Provide the [X, Y] coordinate of the cell's center where the given text is located.  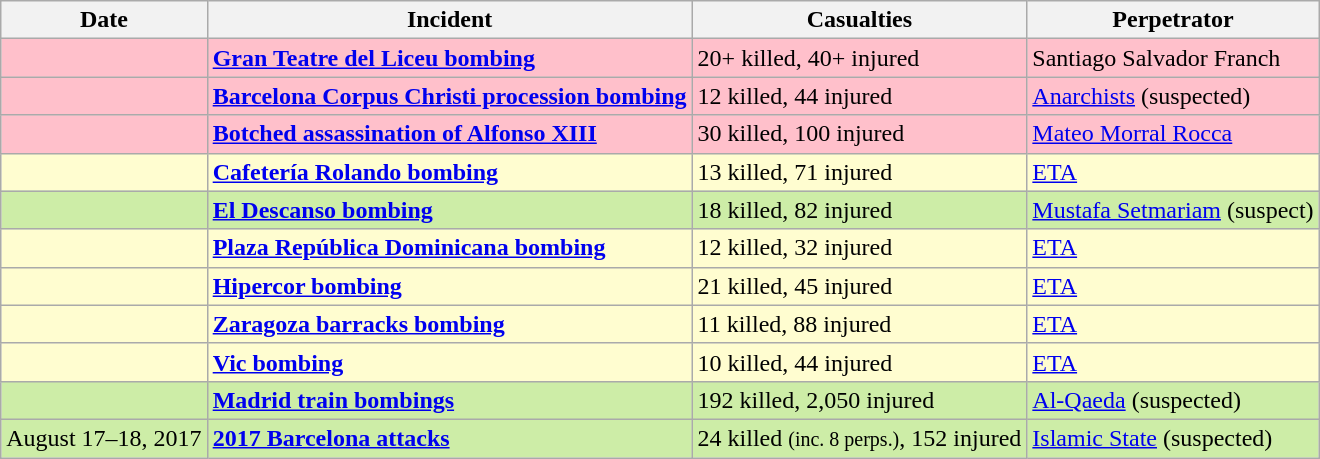
Zaragoza barracks bombing [450, 324]
13 killed, 71 injured [860, 172]
2017 Barcelona attacks [450, 438]
10 killed, 44 injured [860, 362]
30 killed, 100 injured [860, 134]
192 killed, 2,050 injured [860, 400]
August 17–18, 2017 [104, 438]
12 killed, 32 injured [860, 248]
Cafetería Rolando bombing [450, 172]
21 killed, 45 injured [860, 286]
Incident [450, 20]
Santiago Salvador Franch [1173, 58]
Mateo Morral Rocca [1173, 134]
18 killed, 82 injured [860, 210]
12 killed, 44 injured [860, 96]
Madrid train bombings [450, 400]
Gran Teatre del Liceu bombing [450, 58]
Mustafa Setmariam (suspect) [1173, 210]
Hipercor bombing [450, 286]
Barcelona Corpus Christi procession bombing [450, 96]
Plaza República Dominicana bombing [450, 248]
Perpetrator [1173, 20]
Al-Qaeda (suspected) [1173, 400]
20+ killed, 40+ injured [860, 58]
Casualties [860, 20]
24 killed (inc. 8 perps.), 152 injured [860, 438]
Botched assassination of Alfonso XIII [450, 134]
Date [104, 20]
El Descanso bombing [450, 210]
11 killed, 88 injured [860, 324]
Vic bombing [450, 362]
Anarchists (suspected) [1173, 96]
Islamic State (suspected) [1173, 438]
